Provide the (X, Y) coordinate of the cell's center where the given text is located.  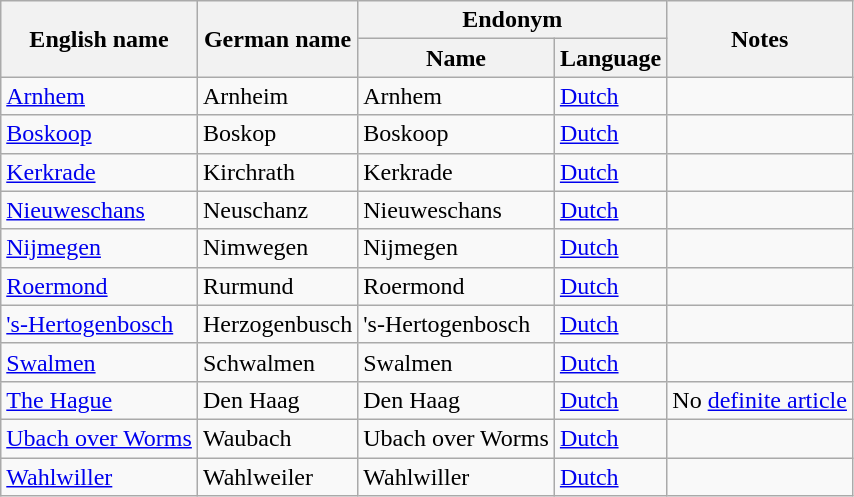
Wahlweiler (277, 477)
Kirchrath (277, 172)
Arnheim (277, 96)
The Hague (100, 400)
German name (277, 39)
Boskop (277, 134)
Nimwegen (277, 248)
Schwalmen (277, 362)
Language (610, 58)
English name (100, 39)
Waubach (277, 438)
Rurmund (277, 286)
Herzogenbusch (277, 324)
Endonym (512, 20)
Neuschanz (277, 210)
Name (456, 58)
Notes (760, 39)
No definite article (760, 400)
